Detect which cell encompasses the target text, then output its (x, y) center coordinate. 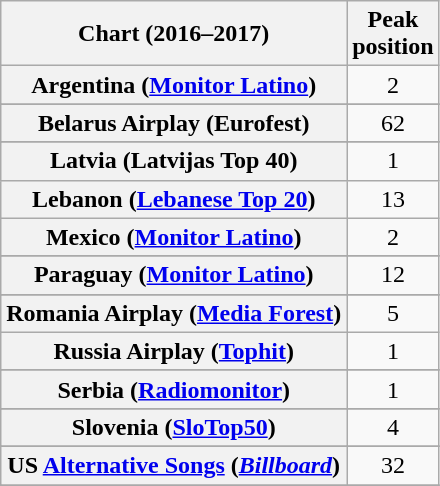
Paraguay (Monitor Latino) (174, 275)
13 (393, 199)
62 (393, 123)
Mexico (Monitor Latino) (174, 237)
Romania Airplay (Media Forest) (174, 313)
Peak position (393, 34)
Belarus Airplay (Eurofest) (174, 123)
Russia Airplay (Tophit) (174, 351)
Argentina (Monitor Latino) (174, 85)
32 (393, 465)
12 (393, 275)
4 (393, 427)
Chart (2016–2017) (174, 34)
Latvia (Latvijas Top 40) (174, 161)
Serbia (Radiomonitor) (174, 389)
Lebanon (Lebanese Top 20) (174, 199)
Slovenia (SloTop50) (174, 427)
5 (393, 313)
US Alternative Songs (Billboard) (174, 465)
